Scan for the cell matching the given text and deliver its (X, Y) coordinate at center. 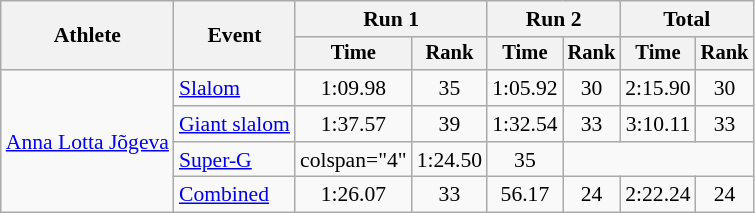
1:32.54 (524, 124)
1:26.07 (354, 195)
Giant slalom (234, 124)
Anna Lotta Jõgeva (88, 141)
2:22.24 (658, 195)
Combined (234, 195)
1:37.57 (354, 124)
Super-G (234, 160)
Total (686, 19)
39 (450, 124)
Slalom (234, 88)
3:10.11 (658, 124)
1:24.50 (450, 160)
colspan="4" (354, 160)
Run 2 (554, 19)
Athlete (88, 36)
1:09.98 (354, 88)
1:05.92 (524, 88)
Event (234, 36)
Run 1 (391, 19)
56.17 (524, 195)
2:15.90 (658, 88)
